For the text-containing cell, return its midpoint in (X, Y) coordinate format. 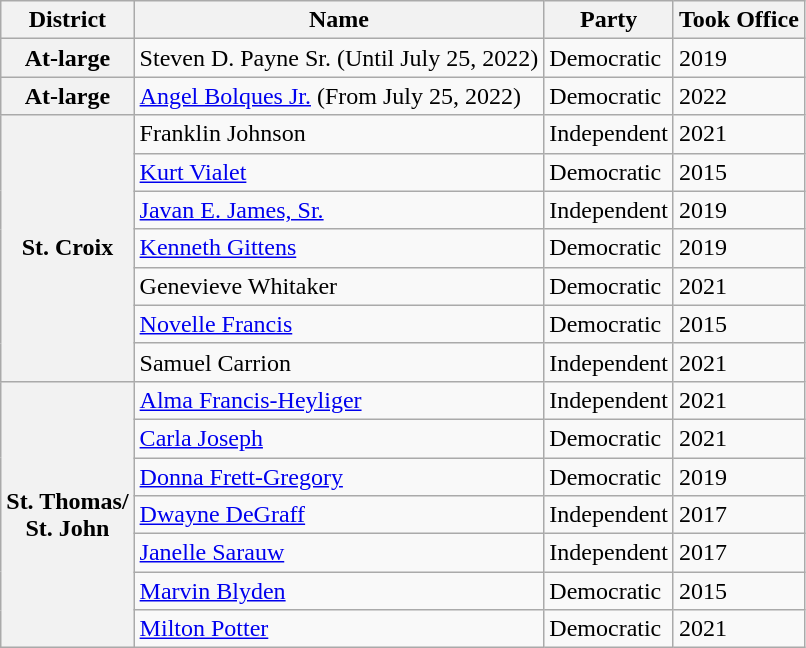
Genevieve Whitaker (339, 286)
Kurt Vialet (339, 172)
Party (609, 20)
Milton Potter (339, 629)
Angel Bolques Jr. (From July 25, 2022) (339, 96)
Samuel Carrion (339, 362)
Franklin Johnson (339, 134)
Novelle Francis (339, 324)
St. Thomas/St. John (68, 514)
Donna Frett-Gregory (339, 477)
District (68, 20)
Steven D. Payne Sr. (Until July 25, 2022) (339, 58)
Marvin Blyden (339, 591)
Javan E. James, Sr. (339, 210)
St. Croix (68, 248)
Name (339, 20)
Janelle Sarauw (339, 553)
2022 (738, 96)
Kenneth Gittens (339, 248)
Carla Joseph (339, 438)
Alma Francis-Heyliger (339, 400)
Dwayne DeGraff (339, 515)
Took Office (738, 20)
